From the cell containing the given text, extract its center point as [x, y] coordinate. 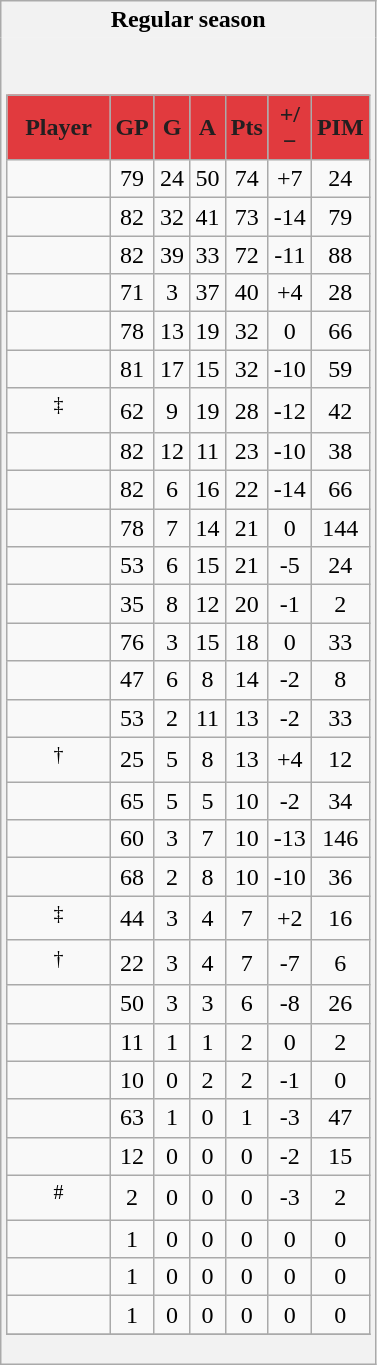
+/− [290, 128]
17 [172, 369]
37 [208, 293]
25 [132, 760]
36 [340, 877]
Player [58, 128]
38 [340, 452]
59 [340, 369]
41 [208, 217]
+7 [290, 179]
35 [132, 604]
20 [246, 604]
65 [132, 801]
74 [246, 179]
9 [172, 410]
-8 [290, 1004]
+2 [290, 918]
GP [132, 128]
26 [340, 1004]
42 [340, 410]
Regular season [188, 20]
# [58, 1198]
PIM [340, 128]
44 [132, 918]
60 [132, 839]
Pts [246, 128]
81 [132, 369]
72 [246, 255]
68 [132, 877]
23 [246, 452]
-13 [290, 839]
146 [340, 839]
62 [132, 410]
144 [340, 528]
88 [340, 255]
63 [132, 1118]
A [208, 128]
-5 [290, 566]
39 [172, 255]
-12 [290, 410]
18 [246, 642]
73 [246, 217]
40 [246, 293]
76 [132, 642]
71 [132, 293]
G [172, 128]
-7 [290, 962]
34 [340, 801]
-11 [290, 255]
